Provide the [x, y] coordinate of the cell's center where the given text is located.  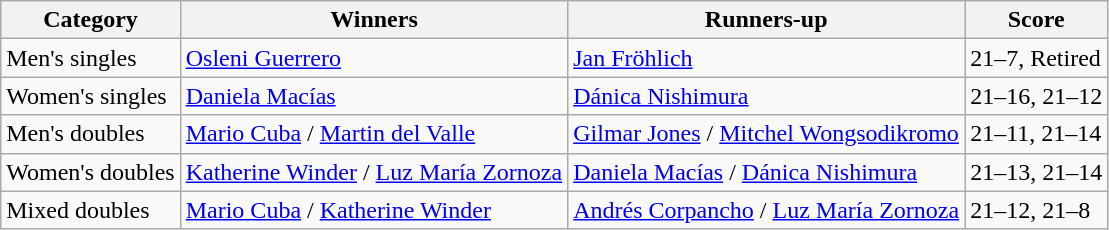
Runners-up [766, 20]
Daniela Macías / Dánica Nishimura [766, 172]
21–12, 21–8 [1036, 210]
Mario Cuba / Katherine Winder [374, 210]
Category [90, 20]
Mixed doubles [90, 210]
Men's singles [90, 58]
Gilmar Jones / Mitchel Wongsodikromo [766, 134]
Osleni Guerrero [374, 58]
21–16, 21–12 [1036, 96]
21–11, 21–14 [1036, 134]
Daniela Macías [374, 96]
Andrés Corpancho / Luz María Zornoza [766, 210]
Dánica Nishimura [766, 96]
Women's singles [90, 96]
Men's doubles [90, 134]
Katherine Winder / Luz María Zornoza [374, 172]
Women's doubles [90, 172]
Score [1036, 20]
21–13, 21–14 [1036, 172]
21–7, Retired [1036, 58]
Mario Cuba / Martin del Valle [374, 134]
Winners [374, 20]
Jan Fröhlich [766, 58]
